Locate the cell with the specified text and output its (x, y) center coordinate. 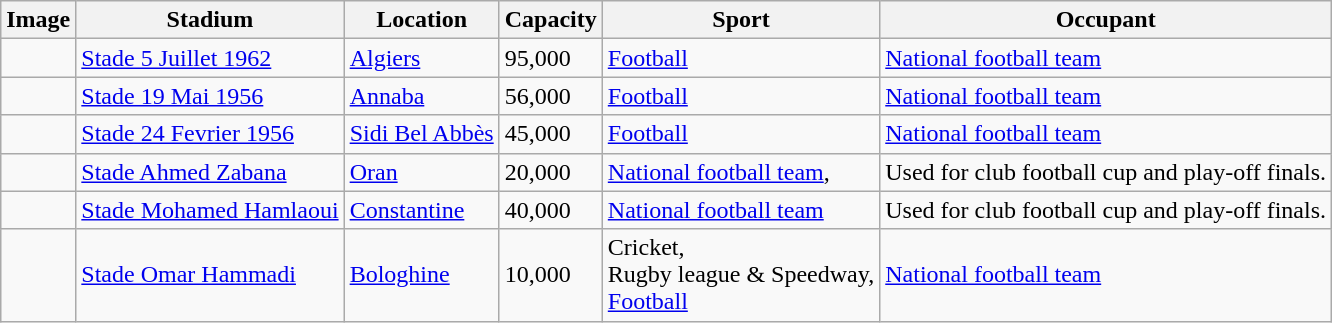
Stade 5 Juillet 1962 (210, 58)
Constantine (422, 210)
45,000 (550, 134)
95,000 (550, 58)
Cricket, Rugby league & Speedway, Football (740, 275)
Location (422, 20)
Stade 24 Fevrier 1956 (210, 134)
Stade 19 Mai 1956 (210, 96)
Capacity (550, 20)
Image (38, 20)
Stade Omar Hammadi (210, 275)
National football team, (740, 172)
Sidi Bel Abbès (422, 134)
Stadium (210, 20)
20,000 (550, 172)
40,000 (550, 210)
Stade Ahmed Zabana (210, 172)
Bologhine (422, 275)
10,000 (550, 275)
56,000 (550, 96)
Annaba (422, 96)
Occupant (1106, 20)
Algiers (422, 58)
Sport (740, 20)
Oran (422, 172)
Stade Mohamed Hamlaoui (210, 210)
